Capture the cell that displays the provided text and extract its [x, y] central coordinate. 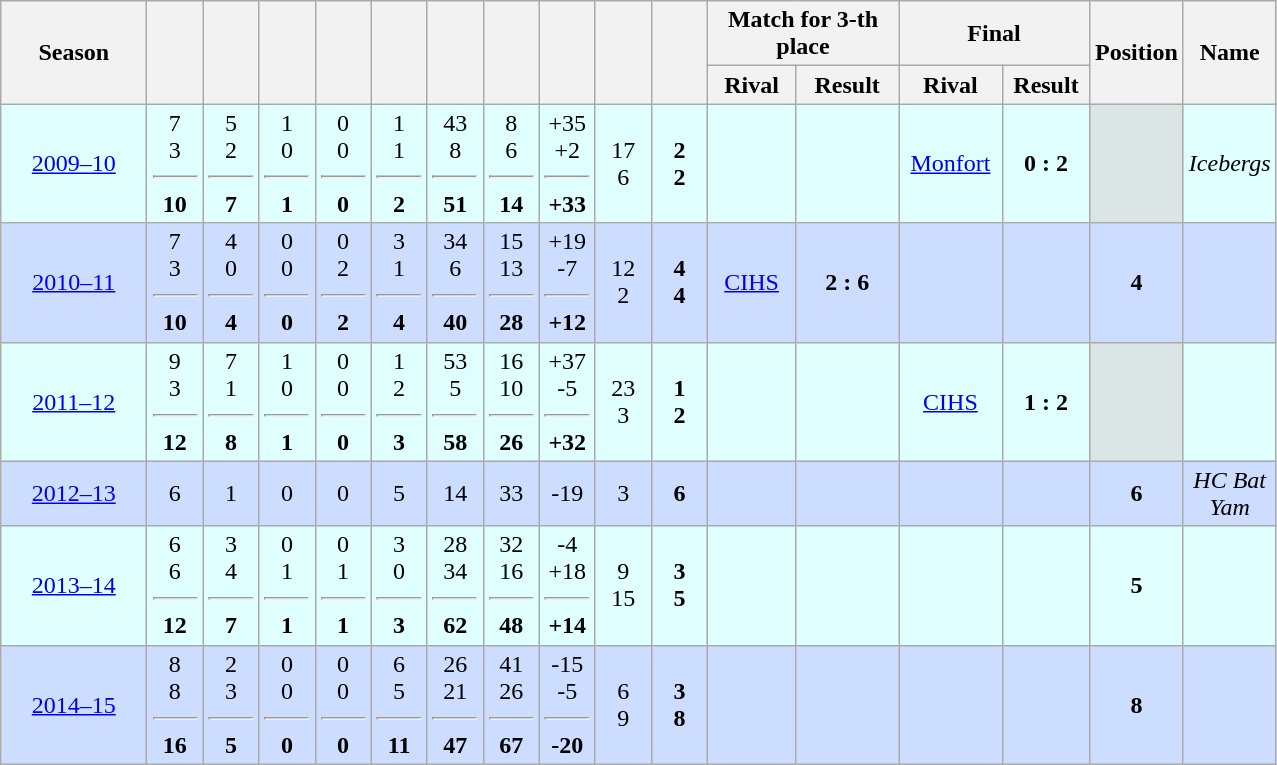
6511 [399, 704]
34640 [455, 282]
33 [511, 494]
151328 [511, 282]
347 [231, 586]
2011–12 [74, 402]
303 [399, 586]
Final [994, 34]
2013–14 [74, 586]
112 [399, 164]
9312 [175, 402]
122 [623, 282]
+35+2+33 [567, 164]
718 [231, 402]
4 [1137, 282]
0 : 2 [1046, 164]
233 [623, 402]
53558 [455, 402]
3 [623, 494]
412667 [511, 704]
Match for 3-th place [802, 34]
235 [231, 704]
+37-5+32 [567, 402]
915 [623, 586]
2 : 6 [848, 282]
-15-5-20 [567, 704]
Position [1137, 52]
-19 [567, 494]
262147 [455, 704]
2012–13 [74, 494]
14 [455, 494]
321648 [511, 586]
404 [231, 282]
527 [231, 164]
12 [679, 402]
8614 [511, 164]
123 [399, 402]
35 [679, 586]
2010–11 [74, 282]
2014–15 [74, 704]
43851 [455, 164]
69 [623, 704]
Name [1230, 52]
HC Bat Yam [1230, 494]
22 [679, 164]
2009–10 [74, 164]
Monfort [950, 164]
38 [679, 704]
314 [399, 282]
Icebergs [1230, 164]
8816 [175, 704]
176 [623, 164]
8 [1137, 704]
44 [679, 282]
+19-7+12 [567, 282]
161026 [511, 402]
022 [343, 282]
6612 [175, 586]
Season [74, 52]
1 : 2 [1046, 402]
1 [231, 494]
283462 [455, 586]
-4+18+14 [567, 586]
